Capture the cell that displays the provided text and extract its (x, y) central coordinate. 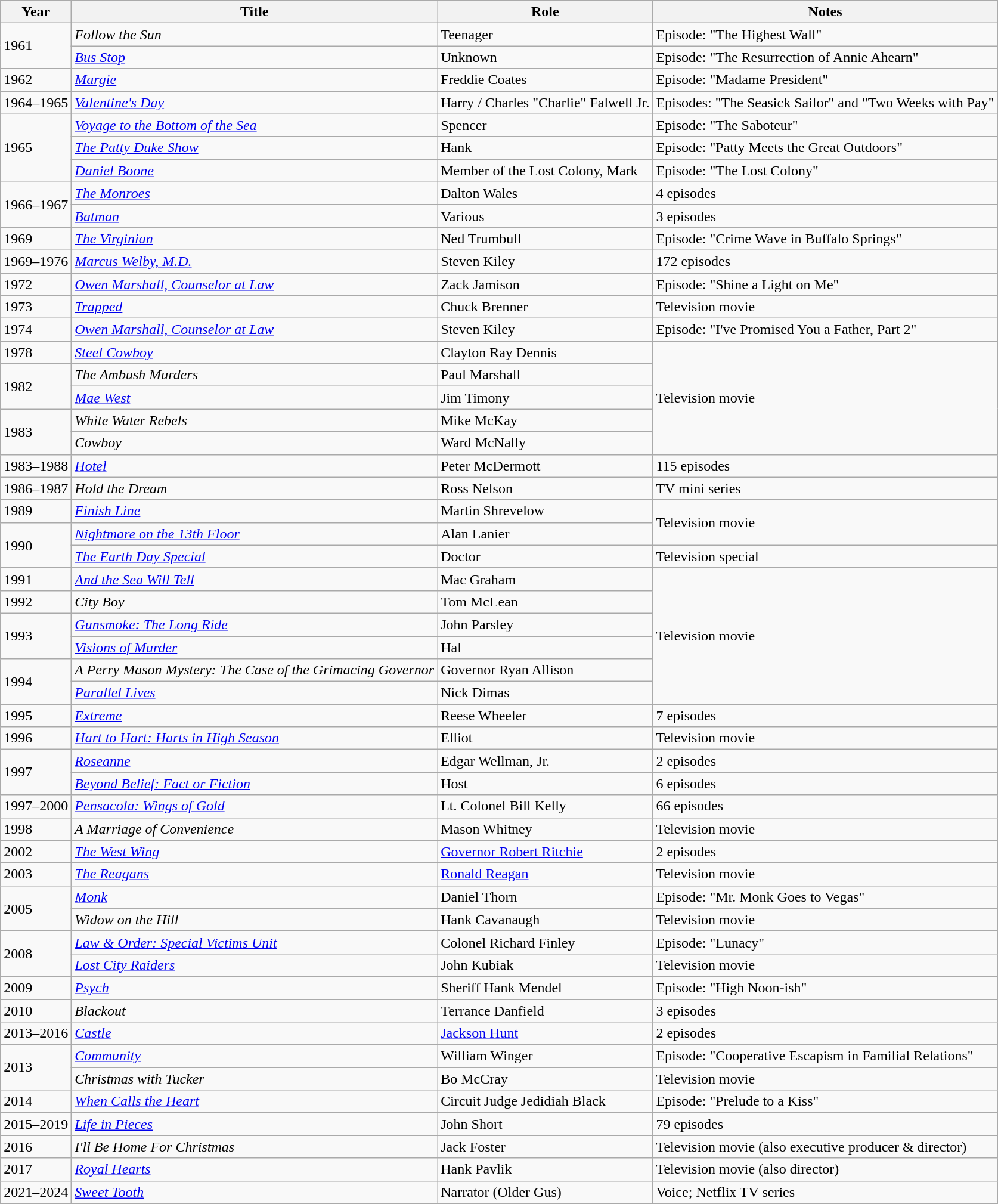
Episode: "Cooperative Escapism in Familial Relations" (825, 1056)
William Winger (545, 1056)
Ross Nelson (545, 488)
Episode: "Crime Wave in Buffalo Springs" (825, 239)
Hotel (255, 466)
White Water Rebels (255, 420)
Episode: "Madame President" (825, 80)
Batman (255, 216)
2021–2024 (36, 1192)
Margie (255, 80)
Episodes: "The Seasick Sailor" and "Two Weeks with Pay" (825, 103)
2013–2016 (36, 1033)
Cowboy (255, 443)
Nick Dimas (545, 693)
Title (255, 12)
1974 (36, 330)
1978 (36, 352)
Terrance Danfield (545, 1011)
Spencer (545, 125)
Episode: "High Noon-ish" (825, 988)
Peter McDermott (545, 466)
Ned Trumbull (545, 239)
1969 (36, 239)
Dalton Wales (545, 193)
Host (545, 784)
Mae West (255, 398)
Follow the Sun (255, 35)
The Virginian (255, 239)
1969–1976 (36, 261)
Community (255, 1056)
Steel Cowboy (255, 352)
Jackson Hunt (545, 1033)
Chuck Brenner (545, 307)
The Earth Day Special (255, 556)
Colonel Richard Finley (545, 942)
The Reagans (255, 874)
1983–1988 (36, 466)
Hank (545, 148)
City Boy (255, 602)
2008 (36, 954)
Gunsmoke: The Long Ride (255, 624)
Episode: "I've Promised You a Father, Part 2" (825, 330)
Extreme (255, 716)
Sheriff Hank Mendel (545, 988)
7 episodes (825, 716)
115 episodes (825, 466)
1962 (36, 80)
66 episodes (825, 806)
Episode: "Shine a Light on Me" (825, 284)
1983 (36, 432)
Martin Shrevelow (545, 511)
Law & Order: Special Victims Unit (255, 942)
Various (545, 216)
Valentine's Day (255, 103)
Marcus Welby, M.D. (255, 261)
2002 (36, 852)
When Calls the Heart (255, 1101)
Beyond Belief: Fact or Fiction (255, 784)
Visions of Murder (255, 647)
1994 (36, 682)
Christmas with Tucker (255, 1079)
Lt. Colonel Bill Kelly (545, 806)
1992 (36, 602)
1965 (36, 148)
Daniel Thorn (545, 897)
1993 (36, 636)
79 episodes (825, 1124)
Zack Jamison (545, 284)
1986–1987 (36, 488)
2013 (36, 1067)
Episode: "Mr. Monk Goes to Vegas" (825, 897)
Doctor (545, 556)
I'll Be Home For Christmas (255, 1147)
Governor Robert Ritchie (545, 852)
Notes (825, 12)
Lost City Raiders (255, 965)
Unknown (545, 57)
1998 (36, 829)
TV mini series (825, 488)
Parallel Lives (255, 693)
The Patty Duke Show (255, 148)
Hank Cavanaugh (545, 920)
2014 (36, 1101)
Narrator (Older Gus) (545, 1192)
Clayton Ray Dennis (545, 352)
Life in Pieces (255, 1124)
Trapped (255, 307)
Voice; Netflix TV series (825, 1192)
Jack Foster (545, 1147)
Blackout (255, 1011)
Hank Pavlik (545, 1169)
Role (545, 12)
Reese Wheeler (545, 716)
Episode: "The Highest Wall" (825, 35)
John Short (545, 1124)
1973 (36, 307)
Episode: "The Resurrection of Annie Ahearn" (825, 57)
1997 (36, 772)
Hold the Dream (255, 488)
1996 (36, 738)
1989 (36, 511)
And the Sea Will Tell (255, 579)
1991 (36, 579)
Episode: "Lunacy" (825, 942)
2009 (36, 988)
Castle (255, 1033)
2017 (36, 1169)
The Ambush Murders (255, 375)
Finish Line (255, 511)
Freddie Coates (545, 80)
1964–1965 (36, 103)
Circuit Judge Jedidiah Black (545, 1101)
The Monroes (255, 193)
Roseanne (255, 761)
Hart to Hart: Harts in High Season (255, 738)
2003 (36, 874)
2016 (36, 1147)
Tom McLean (545, 602)
1990 (36, 545)
Monk (255, 897)
1961 (36, 46)
Psych (255, 988)
A Marriage of Convenience (255, 829)
Pensacola: Wings of Gold (255, 806)
John Kubiak (545, 965)
2010 (36, 1011)
Royal Hearts (255, 1169)
Mason Whitney (545, 829)
Episode: "The Saboteur" (825, 125)
Ronald Reagan (545, 874)
Voyage to the Bottom of the Sea (255, 125)
Widow on the Hill (255, 920)
1972 (36, 284)
A Perry Mason Mystery: The Case of the Grimacing Governor (255, 670)
Episode: "Patty Meets the Great Outdoors" (825, 148)
Episode: "Prelude to a Kiss" (825, 1101)
John Parsley (545, 624)
Episode: "The Lost Colony" (825, 171)
1995 (36, 716)
Bo McCray (545, 1079)
Teenager (545, 35)
Ward McNally (545, 443)
Edgar Wellman, Jr. (545, 761)
1997–2000 (36, 806)
The West Wing (255, 852)
Year (36, 12)
Nightmare on the 13th Floor (255, 534)
172 episodes (825, 261)
Alan Lanier (545, 534)
Television special (825, 556)
Sweet Tooth (255, 1192)
Hal (545, 647)
4 episodes (825, 193)
Harry / Charles "Charlie" Falwell Jr. (545, 103)
Mike McKay (545, 420)
Daniel Boone (255, 171)
Elliot (545, 738)
Member of the Lost Colony, Mark (545, 171)
2015–2019 (36, 1124)
1982 (36, 386)
Television movie (also executive producer & director) (825, 1147)
6 episodes (825, 784)
Paul Marshall (545, 375)
Television movie (also director) (825, 1169)
Bus Stop (255, 57)
Jim Timony (545, 398)
Mac Graham (545, 579)
2005 (36, 908)
1966–1967 (36, 205)
Governor Ryan Allison (545, 670)
